Capture the cell that displays the provided text and extract its (x, y) central coordinate. 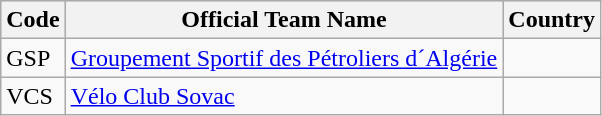
VCS (33, 96)
Official Team Name (284, 20)
Code (33, 20)
Country (552, 20)
GSP (33, 58)
Vélo Club Sovac (284, 96)
Groupement Sportif des Pétroliers d´Algérie (284, 58)
